Capture the cell that displays the provided text and extract its [X, Y] central coordinate. 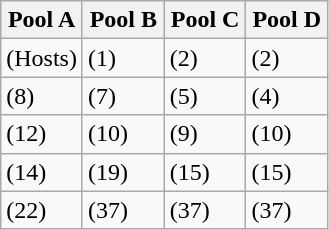
(5) [205, 96]
(8) [42, 96]
(12) [42, 134]
(22) [42, 210]
(9) [205, 134]
(7) [123, 96]
(14) [42, 172]
Pool A [42, 20]
Pool D [287, 20]
(4) [287, 96]
(19) [123, 172]
(Hosts) [42, 58]
Pool B [123, 20]
Pool C [205, 20]
(1) [123, 58]
